Pinpoint the cell where the given text exists, returning its [x, y] midpoint coordinate. 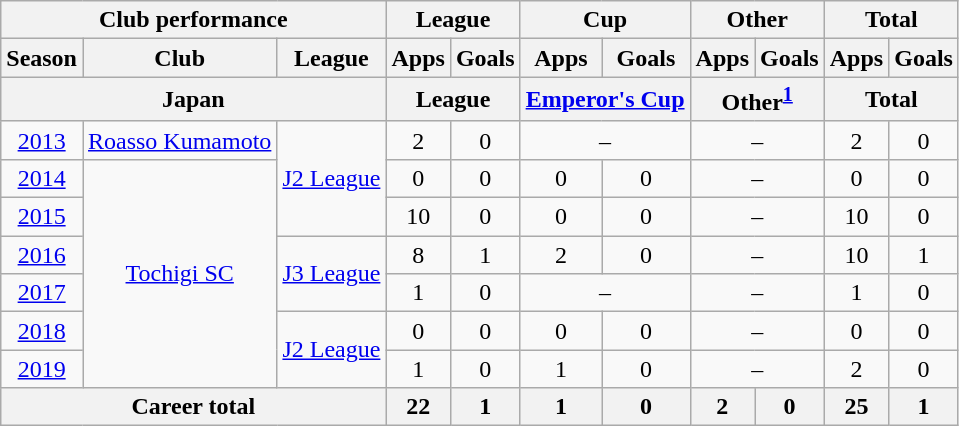
2018 [42, 331]
Club performance [194, 20]
2019 [42, 369]
8 [418, 255]
2014 [42, 178]
Club [179, 58]
Other [757, 20]
Other1 [757, 100]
2015 [42, 217]
25 [856, 407]
2013 [42, 140]
Japan [194, 100]
22 [418, 407]
Emperor's Cup [605, 100]
Roasso Kumamoto [179, 140]
2017 [42, 293]
J3 League [332, 274]
Cup [605, 20]
Tochigi SC [179, 273]
Season [42, 58]
Career total [194, 407]
2016 [42, 255]
